Provide the [X, Y] coordinate of the cell's center where the given text is located.  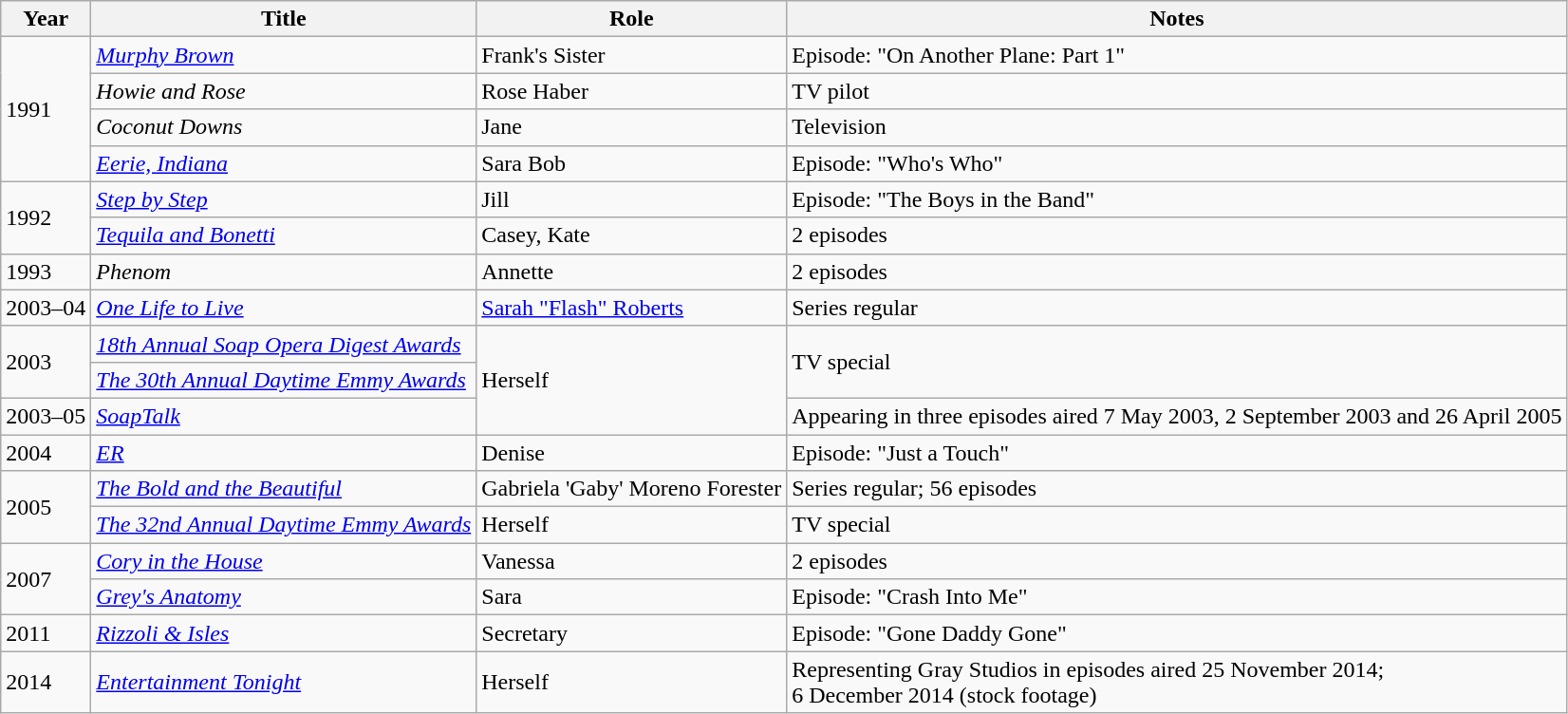
Episode: "Crash Into Me" [1177, 597]
Coconut Downs [284, 127]
Appearing in three episodes aired 7 May 2003, 2 September 2003 and 26 April 2005 [1177, 416]
Episode: "Who's Who" [1177, 163]
ER [284, 453]
2005 [46, 507]
Series regular; 56 episodes [1177, 489]
Jane [632, 127]
Cory in the House [284, 561]
Howie and Rose [284, 91]
2003–05 [46, 416]
Entertainment Tonight [284, 682]
Casey, Kate [632, 235]
Year [46, 19]
Episode: "On Another Plane: Part 1" [1177, 55]
One Life to Live [284, 308]
Grey's Anatomy [284, 597]
Jill [632, 199]
Vanessa [632, 561]
2003 [46, 362]
2004 [46, 453]
The 32nd Annual Daytime Emmy Awards [284, 525]
Rizzoli & Isles [284, 633]
Denise [632, 453]
Television [1177, 127]
Sarah "Flash" Roberts [632, 308]
Title [284, 19]
Role [632, 19]
Sara Bob [632, 163]
Eerie, Indiana [284, 163]
Representing Gray Studios in episodes aired 25 November 2014;6 December 2014 (stock footage) [1177, 682]
Notes [1177, 19]
1993 [46, 272]
Phenom [284, 272]
Tequila and Bonetti [284, 235]
Secretary [632, 633]
SoapTalk [284, 416]
18th Annual Soap Opera Digest Awards [284, 344]
Series regular [1177, 308]
Gabriela 'Gaby' Moreno Forester [632, 489]
Murphy Brown [284, 55]
Episode: "The Boys in the Band" [1177, 199]
2014 [46, 682]
Rose Haber [632, 91]
TV pilot [1177, 91]
Annette [632, 272]
2003–04 [46, 308]
Episode: "Gone Daddy Gone" [1177, 633]
Sara [632, 597]
1992 [46, 217]
1991 [46, 109]
The 30th Annual Daytime Emmy Awards [284, 380]
2011 [46, 633]
2007 [46, 579]
Step by Step [284, 199]
Frank's Sister [632, 55]
The Bold and the Beautiful [284, 489]
Episode: "Just a Touch" [1177, 453]
